Locate the cell with the specified text and output its [X, Y] center coordinate. 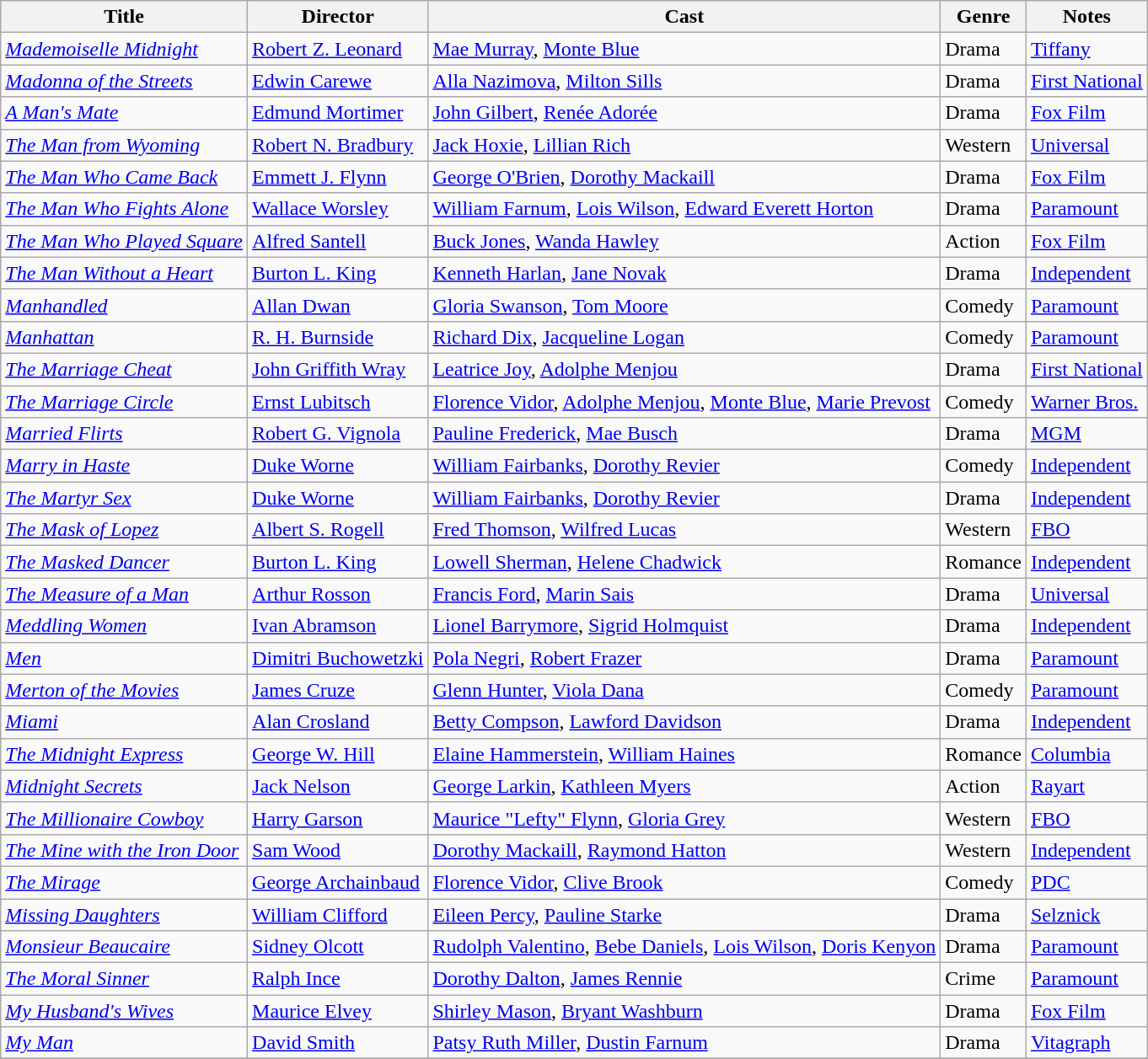
William Clifford [338, 914]
Allan Dwan [338, 305]
Alfred Santell [338, 241]
Merton of the Movies [125, 690]
The Masked Dancer [125, 562]
The Millionaire Cowboy [125, 818]
Monsieur Beaucaire [125, 947]
Meddling Women [125, 626]
John Griffith Wray [338, 369]
Emmett J. Flynn [338, 177]
Mademoiselle Midnight [125, 49]
Shirley Mason, Bryant Washburn [684, 1011]
Cast [684, 17]
Glenn Hunter, Viola Dana [684, 690]
Dorothy Dalton, James Rennie [684, 979]
Ivan Abramson [338, 626]
Buck Jones, Wanda Hawley [684, 241]
The Man Who Played Square [125, 241]
Edmund Mortimer [338, 113]
The Martyr Sex [125, 498]
Alla Nazimova, Milton Sills [684, 81]
Men [125, 658]
Ralph Ince [338, 979]
Rayart [1086, 786]
Sidney Olcott [338, 947]
Florence Vidor, Adolphe Menjou, Monte Blue, Marie Prevost [684, 402]
Pauline Frederick, Mae Busch [684, 434]
Genre [984, 17]
Patsy Ruth Miller, Dustin Farnum [684, 1043]
Vitagraph [1086, 1043]
The Moral Sinner [125, 979]
Rudolph Valentino, Bebe Daniels, Lois Wilson, Doris Kenyon [684, 947]
Midnight Secrets [125, 786]
Marry in Haste [125, 466]
Wallace Worsley [338, 209]
Robert N. Bradbury [338, 145]
Crime [984, 979]
The Mine with the Iron Door [125, 850]
Robert G. Vignola [338, 434]
George W. Hill [338, 754]
Edwin Carewe [338, 81]
Fred Thomson, Wilfred Lucas [684, 530]
Dorothy Mackaill, Raymond Hatton [684, 850]
David Smith [338, 1043]
William Farnum, Lois Wilson, Edward Everett Horton [684, 209]
John Gilbert, Renée Adorée [684, 113]
Pola Negri, Robert Frazer [684, 658]
Richard Dix, Jacqueline Logan [684, 337]
George Larkin, Kathleen Myers [684, 786]
Francis Ford, Marin Sais [684, 594]
Arthur Rosson [338, 594]
Leatrice Joy, Adolphe Menjou [684, 369]
Kenneth Harlan, Jane Novak [684, 273]
PDC [1086, 882]
James Cruze [338, 690]
Manhattan [125, 337]
Jack Nelson [338, 786]
Lionel Barrymore, Sigrid Holmquist [684, 626]
Miami [125, 722]
R. H. Burnside [338, 337]
Lowell Sherman, Helene Chadwick [684, 562]
The Marriage Cheat [125, 369]
The Man Who Fights Alone [125, 209]
MGM [1086, 434]
Madonna of the Streets [125, 81]
Betty Compson, Lawford Davidson [684, 722]
The Man Who Came Back [125, 177]
Albert S. Rogell [338, 530]
The Man from Wyoming [125, 145]
The Mask of Lopez [125, 530]
Missing Daughters [125, 914]
Sam Wood [338, 850]
Elaine Hammerstein, William Haines [684, 754]
The Midnight Express [125, 754]
Director [338, 17]
A Man's Mate [125, 113]
Warner Bros. [1086, 402]
Columbia [1086, 754]
Gloria Swanson, Tom Moore [684, 305]
The Marriage Circle [125, 402]
Maurice Elvey [338, 1011]
Married Flirts [125, 434]
Tiffany [1086, 49]
George O'Brien, Dorothy Mackaill [684, 177]
Mae Murray, Monte Blue [684, 49]
Alan Crosland [338, 722]
Selznick [1086, 914]
Jack Hoxie, Lillian Rich [684, 145]
My Husband's Wives [125, 1011]
Eileen Percy, Pauline Starke [684, 914]
Dimitri Buchowetzki [338, 658]
Ernst Lubitsch [338, 402]
The Mirage [125, 882]
Florence Vidor, Clive Brook [684, 882]
Robert Z. Leonard [338, 49]
Maurice "Lefty" Flynn, Gloria Grey [684, 818]
My Man [125, 1043]
Harry Garson [338, 818]
Notes [1086, 17]
The Measure of a Man [125, 594]
Title [125, 17]
The Man Without a Heart [125, 273]
George Archainbaud [338, 882]
Manhandled [125, 305]
